Capture the cell that displays the provided text and extract its [x, y] central coordinate. 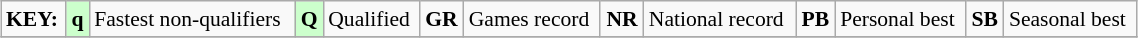
Qualified [371, 19]
Fastest non-qualifiers [192, 19]
Personal best [900, 19]
National record [720, 19]
SB [985, 19]
NR [622, 19]
Q [309, 19]
Seasonal best [1070, 19]
KEY: [34, 19]
q [78, 19]
Games record [532, 19]
PB [816, 19]
GR [442, 19]
